Provide the [x, y] coordinate of the cell's center where the given text is located.  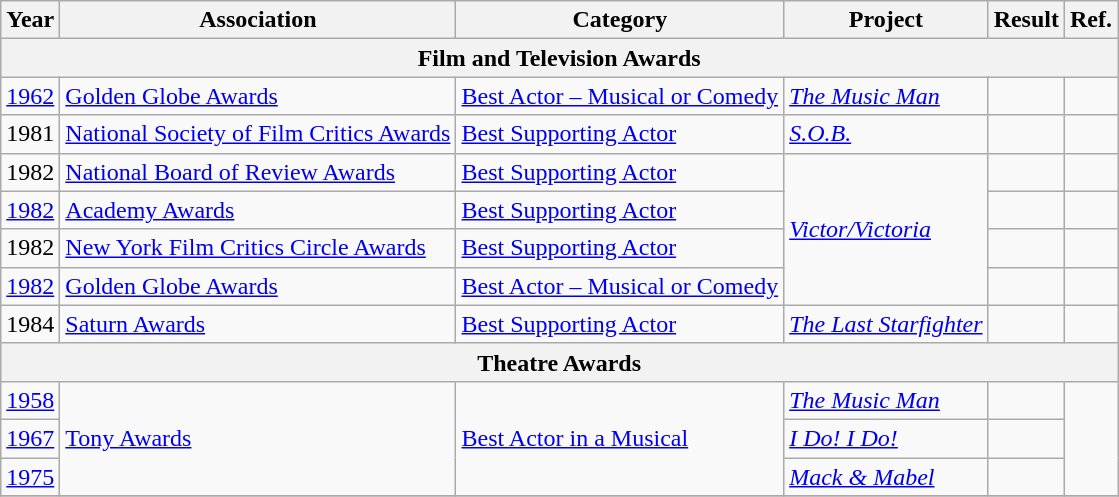
Category [620, 20]
1984 [30, 324]
National Board of Review Awards [258, 172]
Project [886, 20]
1975 [30, 477]
Ref. [1092, 20]
Year [30, 20]
1967 [30, 438]
Theatre Awards [560, 362]
I Do! I Do! [886, 438]
Saturn Awards [258, 324]
New York Film Critics Circle Awards [258, 248]
National Society of Film Critics Awards [258, 134]
Victor/Victoria [886, 229]
Best Actor in a Musical [620, 438]
Association [258, 20]
1981 [30, 134]
1958 [30, 400]
Academy Awards [258, 210]
The Last Starfighter [886, 324]
Tony Awards [258, 438]
1962 [30, 96]
Mack & Mabel [886, 477]
Film and Television Awards [560, 58]
S.O.B. [886, 134]
Result [1026, 20]
